From the cell containing the given text, extract its center point as (x, y) coordinate. 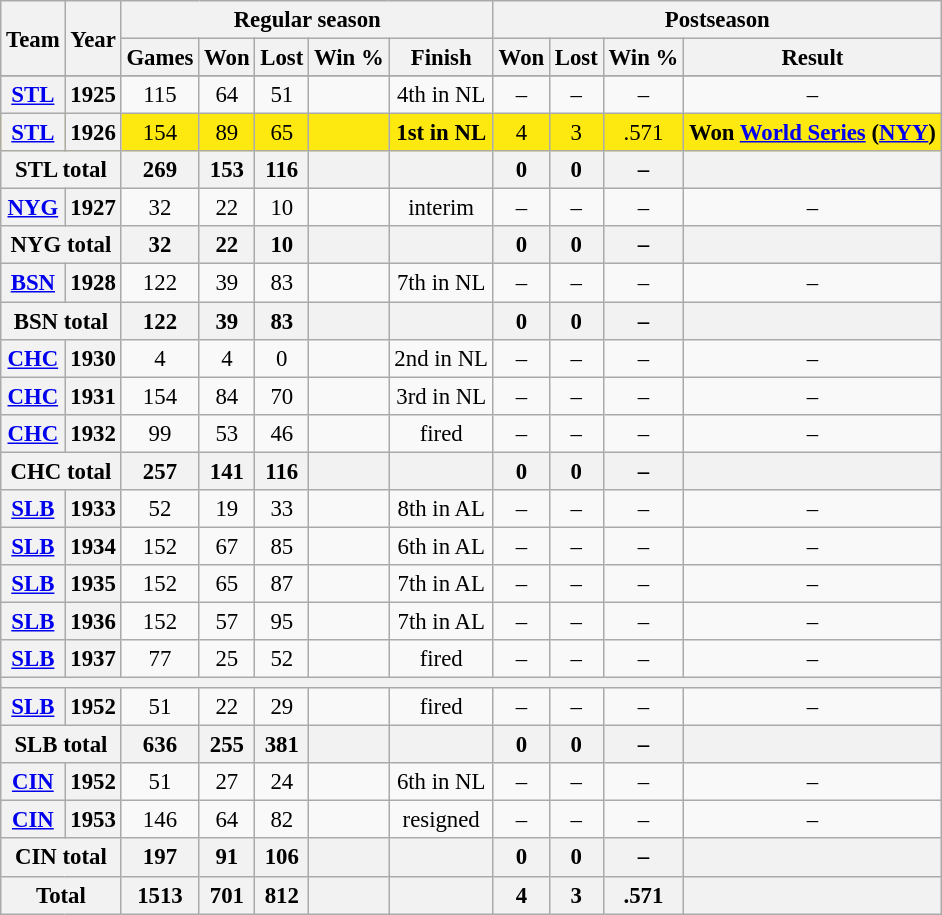
24 (282, 782)
95 (282, 621)
153 (227, 170)
Total (61, 895)
146 (160, 820)
8th in AL (441, 509)
BSN total (61, 321)
resigned (441, 820)
BSN (33, 283)
6th in NL (441, 782)
interim (441, 208)
Year (93, 38)
1931 (93, 396)
33 (282, 509)
1927 (93, 208)
NYG total (61, 245)
1932 (93, 433)
85 (282, 546)
Won World Series (NYY) (813, 133)
1513 (160, 895)
91 (227, 858)
70 (282, 396)
257 (160, 471)
29 (282, 707)
812 (282, 895)
Postseason (717, 20)
4th in NL (441, 95)
2nd in NL (441, 358)
Team (33, 38)
89 (227, 133)
Result (813, 58)
CIN total (61, 858)
STL total (61, 170)
82 (282, 820)
381 (282, 745)
1935 (93, 584)
141 (227, 471)
NYG (33, 208)
6th in AL (441, 546)
7th in NL (441, 283)
Games (160, 58)
701 (227, 895)
77 (160, 659)
27 (227, 782)
1936 (93, 621)
1937 (93, 659)
106 (282, 858)
1933 (93, 509)
25 (227, 659)
1926 (93, 133)
67 (227, 546)
197 (160, 858)
57 (227, 621)
1953 (93, 820)
53 (227, 433)
Regular season (307, 20)
636 (160, 745)
1930 (93, 358)
87 (282, 584)
3rd in NL (441, 396)
19 (227, 509)
84 (227, 396)
SLB total (61, 745)
269 (160, 170)
1934 (93, 546)
115 (160, 95)
46 (282, 433)
1928 (93, 283)
1st in NL (441, 133)
99 (160, 433)
1925 (93, 95)
CHC total (61, 471)
Finish (441, 58)
255 (227, 745)
